Search for the cell housing the specified text and yield its (x, y) center coordinate. 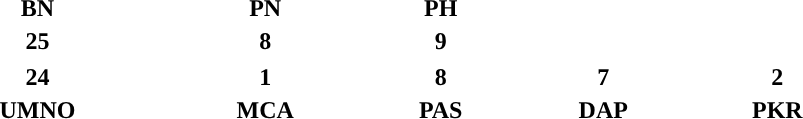
7 (604, 77)
1 (266, 77)
9 (441, 41)
